Scan for the cell matching the given text and deliver its (x, y) coordinate at center. 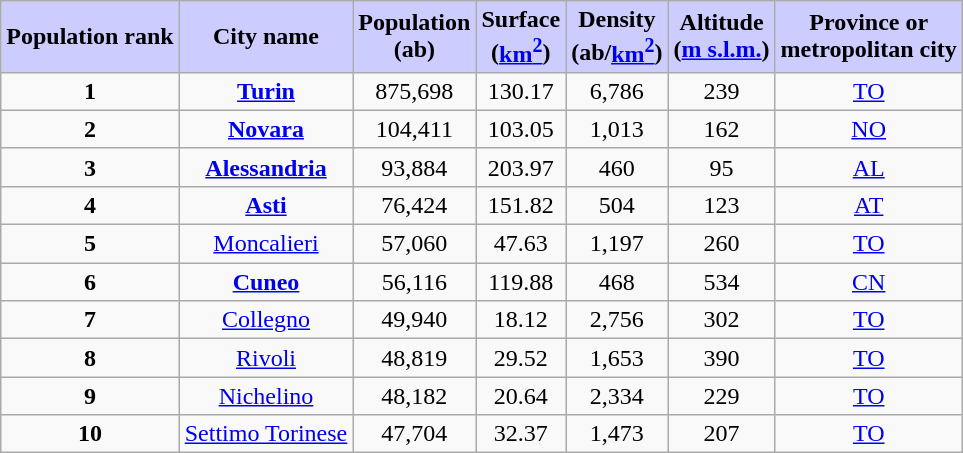
48,819 (414, 358)
57,060 (414, 244)
534 (722, 282)
48,182 (414, 396)
460 (617, 167)
AT (868, 205)
9 (90, 396)
47.63 (521, 244)
10 (90, 434)
Collegno (266, 320)
1,197 (617, 244)
5 (90, 244)
Density(ab/km2) (617, 37)
6 (90, 282)
2 (90, 129)
203.97 (521, 167)
Population(ab) (414, 37)
260 (722, 244)
8 (90, 358)
390 (722, 358)
Surface(km2) (521, 37)
Population rank (90, 37)
1,653 (617, 358)
4 (90, 205)
468 (617, 282)
3 (90, 167)
95 (722, 167)
City name (266, 37)
47,704 (414, 434)
32.37 (521, 434)
76,424 (414, 205)
Rivoli (266, 358)
56,116 (414, 282)
2,756 (617, 320)
1 (90, 91)
104,411 (414, 129)
7 (90, 320)
Alessandria (266, 167)
103.05 (521, 129)
Moncalieri (266, 244)
NO (868, 129)
Turin (266, 91)
302 (722, 320)
Altitude(m s.l.m.) (722, 37)
Asti (266, 205)
239 (722, 91)
504 (617, 205)
6,786 (617, 91)
Province ormetropolitan city (868, 37)
119.88 (521, 282)
18.12 (521, 320)
1,013 (617, 129)
Cuneo (266, 282)
1,473 (617, 434)
AL (868, 167)
93,884 (414, 167)
49,940 (414, 320)
Nichelino (266, 396)
123 (722, 205)
CN (868, 282)
Settimo Torinese (266, 434)
20.64 (521, 396)
29.52 (521, 358)
151.82 (521, 205)
229 (722, 396)
162 (722, 129)
207 (722, 434)
130.17 (521, 91)
2,334 (617, 396)
875,698 (414, 91)
Novara (266, 129)
